Pinpoint the cell where the given text exists, returning its (x, y) midpoint coordinate. 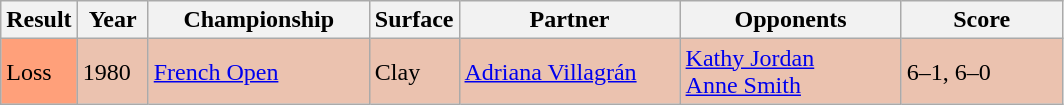
Kathy Jordan Anne Smith (790, 72)
Adriana Villagrán (570, 72)
Score (982, 20)
1980 (112, 72)
Partner (570, 20)
Championship (258, 20)
French Open (258, 72)
Loss (39, 72)
Year (112, 20)
Result (39, 20)
Surface (414, 20)
Opponents (790, 20)
6–1, 6–0 (982, 72)
Clay (414, 72)
